Detect which cell encompasses the target text, then output its (X, Y) center coordinate. 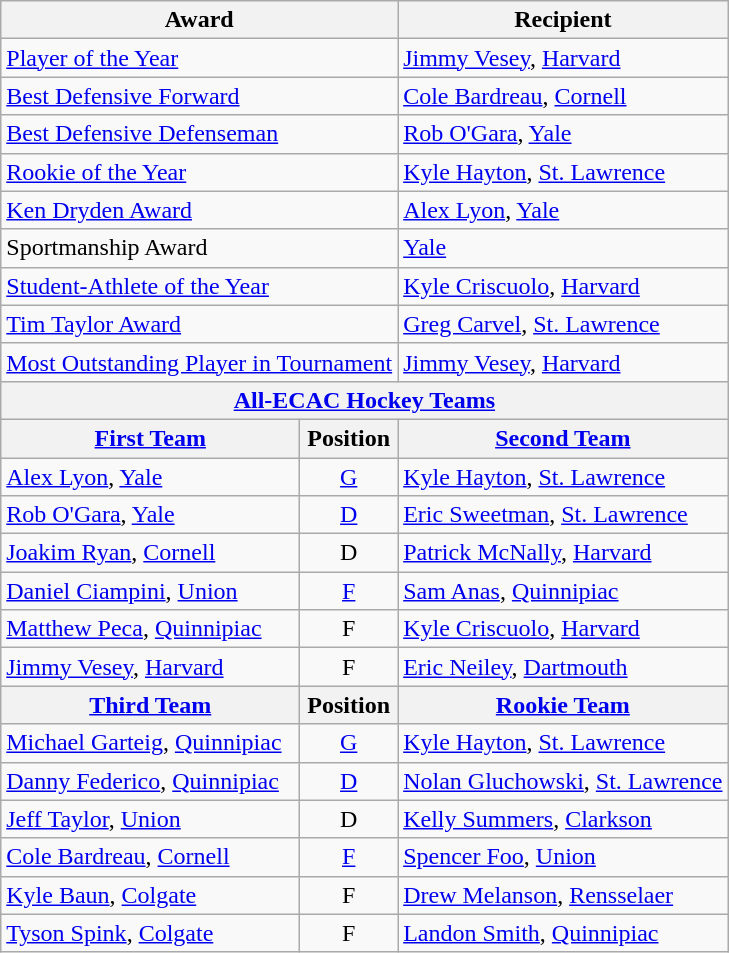
First Team (150, 438)
Joakim Ryan, Cornell (150, 553)
Yale (563, 248)
Daniel Ciampini, Union (150, 591)
Ken Dryden Award (200, 210)
Tim Taylor Award (200, 324)
Award (200, 20)
Student-Athlete of the Year (200, 286)
Patrick McNally, Harvard (563, 553)
Greg Carvel, St. Lawrence (563, 324)
Player of the Year (200, 58)
Rookie Team (563, 705)
Spencer Foo, Union (563, 857)
Third Team (150, 705)
Matthew Peca, Quinnipiac (150, 629)
Nolan Gluchowski, St. Lawrence (563, 781)
Most Outstanding Player in Tournament (200, 362)
Best Defensive Defenseman (200, 134)
Landon Smith, Quinnipiac (563, 933)
Sam Anas, Quinnipiac (563, 591)
Jeff Taylor, Union (150, 819)
Kelly Summers, Clarkson (563, 819)
Second Team (563, 438)
Michael Garteig, Quinnipiac (150, 743)
Sportmanship Award (200, 248)
Tyson Spink, Colgate (150, 933)
Eric Sweetman, St. Lawrence (563, 515)
Drew Melanson, Rensselaer (563, 895)
Rookie of the Year (200, 172)
Danny Federico, Quinnipiac (150, 781)
Recipient (563, 20)
Best Defensive Forward (200, 96)
All-ECAC Hockey Teams (364, 400)
Eric Neiley, Dartmouth (563, 667)
Kyle Baun, Colgate (150, 895)
